Provide the [X, Y] coordinate of the cell's center where the given text is located.  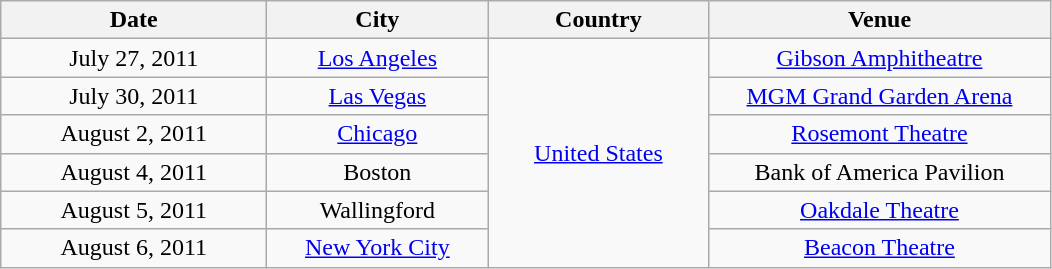
New York City [378, 248]
August 4, 2011 [134, 172]
August 6, 2011 [134, 248]
August 5, 2011 [134, 210]
July 30, 2011 [134, 96]
Oakdale Theatre [880, 210]
United States [598, 153]
Gibson Amphitheatre [880, 58]
Los Angeles [378, 58]
Wallingford [378, 210]
Las Vegas [378, 96]
Boston [378, 172]
Beacon Theatre [880, 248]
Date [134, 20]
August 2, 2011 [134, 134]
City [378, 20]
Rosemont Theatre [880, 134]
Chicago [378, 134]
Bank of America Pavilion [880, 172]
Country [598, 20]
Venue [880, 20]
July 27, 2011 [134, 58]
MGM Grand Garden Arena [880, 96]
